Scan for the cell matching the given text and deliver its (X, Y) coordinate at center. 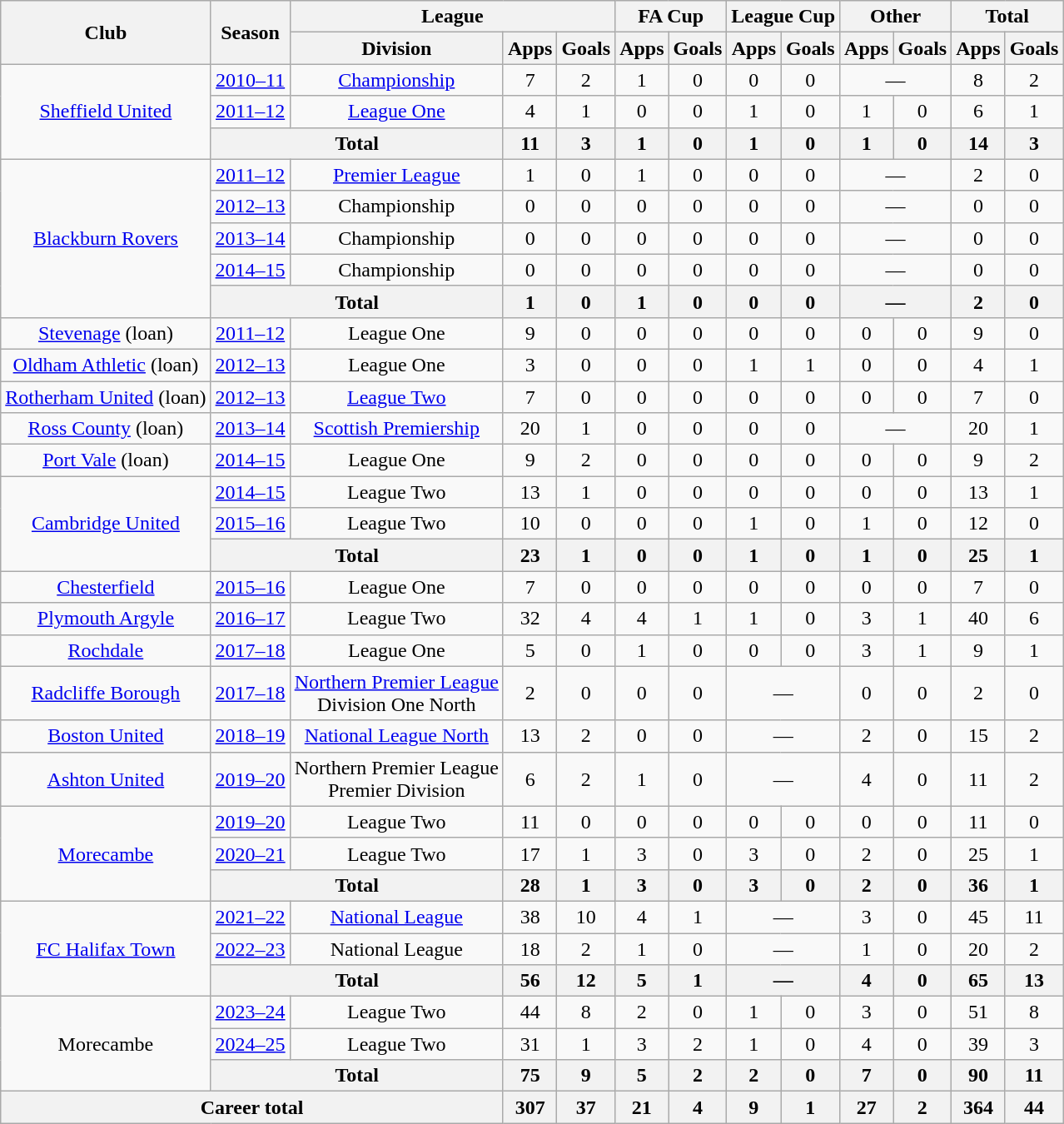
FA Cup (671, 17)
2024–25 (250, 1044)
65 (978, 981)
Rotherham United (loan) (106, 397)
51 (978, 1012)
75 (530, 1076)
Club (106, 32)
Blackburn Rovers (106, 238)
League Cup (783, 17)
45 (978, 917)
Other (896, 17)
FC Halifax Town (106, 948)
18 (530, 948)
Oldham Athletic (loan) (106, 365)
Scottish Premiership (396, 429)
40 (978, 619)
Plymouth Argyle (106, 619)
National League North (396, 736)
Northern Premier LeagueDivision One North (396, 693)
14 (978, 143)
League (452, 17)
21 (642, 1107)
28 (530, 885)
2020–21 (250, 853)
Ashton United (106, 779)
37 (586, 1107)
23 (530, 555)
31 (530, 1044)
36 (978, 885)
Cambridge United (106, 524)
Chesterfield (106, 587)
364 (978, 1107)
2016–17 (250, 619)
39 (978, 1044)
Stevenage (loan) (106, 333)
17 (530, 853)
Career total (252, 1107)
Premier League (396, 175)
Division (396, 48)
Radcliffe Borough (106, 693)
32 (530, 619)
Ross County (loan) (106, 429)
Sheffield United (106, 112)
2023–24 (250, 1012)
Rochdale (106, 650)
307 (530, 1107)
2021–22 (250, 917)
90 (978, 1076)
Season (250, 32)
38 (530, 917)
27 (867, 1107)
2018–19 (250, 736)
Northern Premier LeaguePremier Division (396, 779)
2022–23 (250, 948)
15 (978, 736)
Boston United (106, 736)
Port Vale (loan) (106, 460)
2010–11 (250, 80)
56 (530, 981)
